Scan for the cell matching the given text and deliver its (X, Y) coordinate at center. 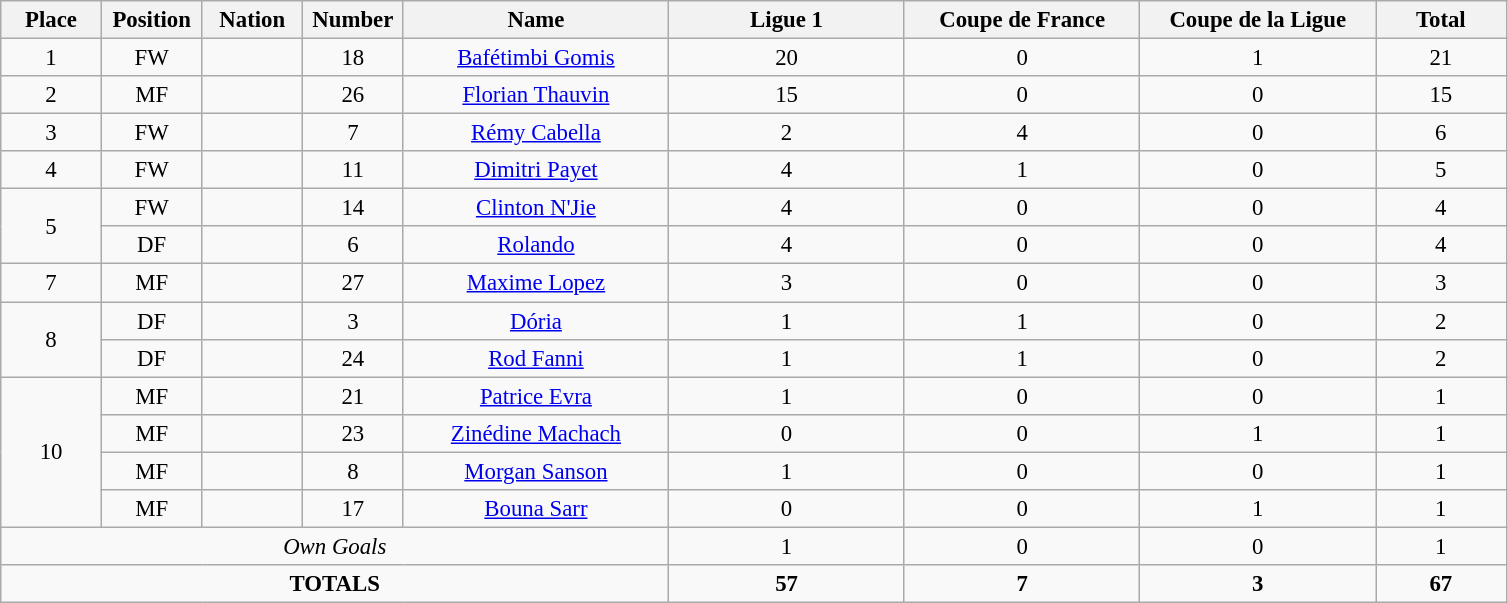
24 (354, 358)
67 (1442, 584)
17 (354, 509)
Ligue 1 (787, 20)
Position (152, 20)
18 (354, 58)
Coupe de la Ligue (1258, 20)
Nation (252, 20)
Zinédine Machach (536, 433)
23 (354, 433)
Bouna Sarr (536, 509)
TOTALS (335, 584)
14 (354, 208)
Rolando (536, 245)
Coupe de France (1022, 20)
Bafétimbi Gomis (536, 58)
Patrice Evra (536, 396)
Place (52, 20)
Dimitri Payet (536, 170)
Morgan Sanson (536, 471)
Total (1442, 20)
Dória (536, 321)
27 (354, 283)
11 (354, 170)
Name (536, 20)
Rémy Cabella (536, 133)
20 (787, 58)
Clinton N'Jie (536, 208)
Rod Fanni (536, 358)
Number (354, 20)
Own Goals (335, 546)
Florian Thauvin (536, 95)
57 (787, 584)
26 (354, 95)
Maxime Lopez (536, 283)
10 (52, 452)
